Determine the [X, Y] coordinate at the center of the cell enclosing the given text.  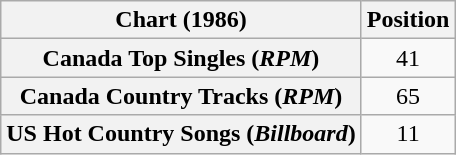
65 [408, 96]
Canada Top Singles (RPM) [181, 58]
Canada Country Tracks (RPM) [181, 96]
41 [408, 58]
Chart (1986) [181, 20]
Position [408, 20]
11 [408, 134]
US Hot Country Songs (Billboard) [181, 134]
